Provide the (X, Y) coordinate of the cell's center where the given text is located.  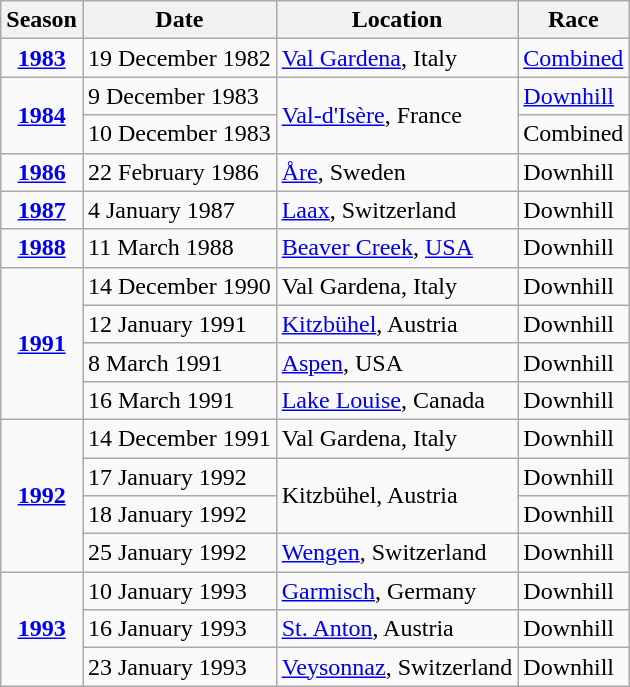
11 March 1988 (179, 248)
16 March 1991 (179, 400)
19 December 1982 (179, 58)
25 January 1992 (179, 553)
23 January 1993 (179, 667)
St. Anton, Austria (397, 629)
1984 (42, 115)
Date (179, 20)
Garmisch, Germany (397, 591)
Laax, Switzerland (397, 210)
Val-d'Isère, France (397, 115)
1991 (42, 343)
9 December 1983 (179, 96)
Wengen, Switzerland (397, 553)
14 December 1990 (179, 286)
1988 (42, 248)
1986 (42, 172)
Aspen, USA (397, 362)
Race (574, 20)
Season (42, 20)
17 January 1992 (179, 477)
Beaver Creek, USA (397, 248)
14 December 1991 (179, 438)
4 January 1987 (179, 210)
Lake Louise, Canada (397, 400)
18 January 1992 (179, 515)
1987 (42, 210)
22 February 1986 (179, 172)
8 March 1991 (179, 362)
Veysonnaz, Switzerland (397, 667)
1993 (42, 629)
1992 (42, 495)
10 January 1993 (179, 591)
16 January 1993 (179, 629)
Åre, Sweden (397, 172)
Location (397, 20)
12 January 1991 (179, 324)
1983 (42, 58)
10 December 1983 (179, 134)
